Identify which cell holds the provided text, then report its (x, y) central coordinate. 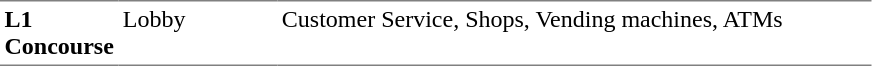
Customer Service, Shops, Vending machines, ATMs (574, 33)
L1Concourse (59, 33)
Lobby (198, 33)
